Extract the (x, y) coordinate from the center of the cell holding the provided text.  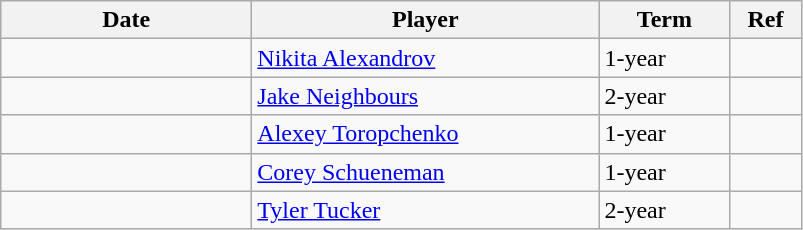
Nikita Alexandrov (426, 58)
Tyler Tucker (426, 210)
Alexey Toropchenko (426, 134)
Jake Neighbours (426, 96)
Corey Schueneman (426, 172)
Ref (766, 20)
Player (426, 20)
Term (664, 20)
Date (126, 20)
